Return [x, y] of the center of cell containing provided text 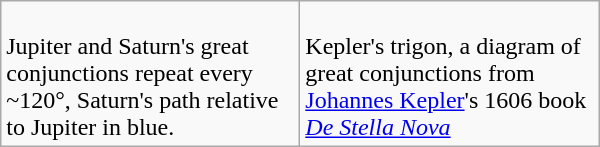
Jupiter and Saturn's great conjunctions repeat every ~120°, Saturn's path relative to Jupiter in blue. [150, 74]
Kepler's trigon, a diagram of great conjunctions from Johannes Kepler's 1606 book De Stella Nova [450, 74]
